Determine the (X, Y) coordinate at the center of the cell enclosing the given text.  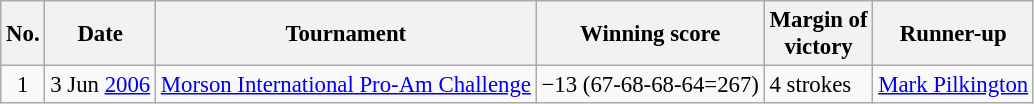
Mark Pilkington (954, 85)
Tournament (346, 34)
Runner-up (954, 34)
Margin ofvictory (818, 34)
Morson International Pro-Am Challenge (346, 85)
Date (100, 34)
3 Jun 2006 (100, 85)
−13 (67-68-68-64=267) (650, 85)
Winning score (650, 34)
No. (23, 34)
1 (23, 85)
4 strokes (818, 85)
